For the text-containing cell, return its midpoint in [x, y] coordinate format. 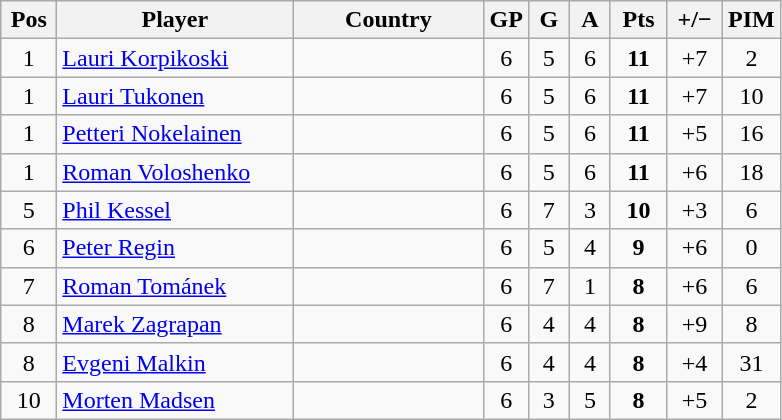
Phil Kessel [175, 210]
18 [752, 172]
PIM [752, 20]
Evgeni Malkin [175, 362]
A [590, 20]
31 [752, 362]
Morten Madsen [175, 400]
Roman Voloshenko [175, 172]
Marek Zagrapan [175, 324]
+9 [695, 324]
Player [175, 20]
GP [506, 20]
+3 [695, 210]
Pts [638, 20]
9 [638, 248]
Pos [29, 20]
16 [752, 134]
Lauri Tukonen [175, 96]
+4 [695, 362]
0 [752, 248]
Country [388, 20]
Peter Regin [175, 248]
Roman Tománek [175, 286]
+/− [695, 20]
Lauri Korpikoski [175, 58]
G [548, 20]
Petteri Nokelainen [175, 134]
